Find where the given text appears and provide that cell's center as (x, y) coordinate. 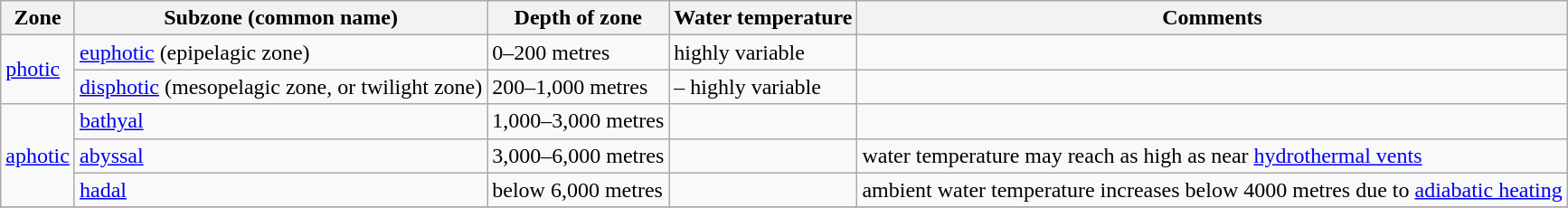
highly variable (763, 52)
aphotic (38, 156)
– highly variable (763, 87)
200–1,000 metres (579, 87)
Comments (1212, 18)
1,000–3,000 metres (579, 121)
below 6,000 metres (579, 190)
0–200 metres (579, 52)
abyssal (280, 156)
euphotic (epipelagic zone) (280, 52)
photic (38, 70)
hadal (280, 190)
3,000–6,000 metres (579, 156)
water temperature may reach as high as near hydrothermal vents (1212, 156)
Zone (38, 18)
Subzone (common name) (280, 18)
disphotic (mesopelagic zone, or twilight zone) (280, 87)
ambient water temperature increases below 4000 metres due to adiabatic heating (1212, 190)
bathyal (280, 121)
Water temperature (763, 18)
Depth of zone (579, 18)
